Return the [X, Y] coordinate for the center point of the cell that contains the specified text.  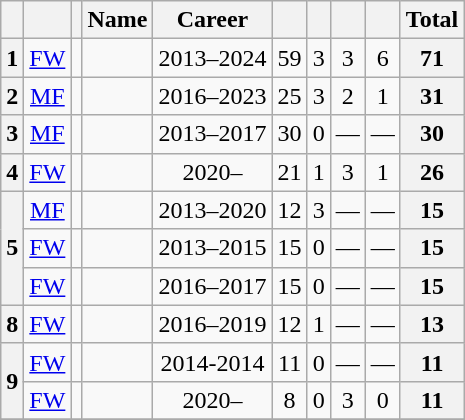
2013–2024 [212, 58]
2013–2017 [212, 134]
Name [118, 20]
2016–2023 [212, 96]
2016–2019 [212, 324]
21 [290, 172]
59 [290, 58]
2014-2014 [212, 362]
31 [432, 96]
4 [12, 172]
9 [12, 381]
6 [382, 58]
Career [212, 20]
26 [432, 172]
71 [432, 58]
2013–2020 [212, 210]
Total [432, 20]
2016–2017 [212, 286]
25 [290, 96]
5 [12, 248]
2013–2015 [212, 248]
13 [432, 324]
